Capture the cell that displays the provided text and extract its (x, y) central coordinate. 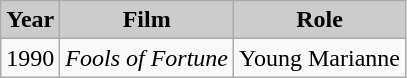
Film (147, 20)
Role (320, 20)
Fools of Fortune (147, 58)
Year (30, 20)
1990 (30, 58)
Young Marianne (320, 58)
